Determine the (X, Y) coordinate at the center of the cell enclosing the given text.  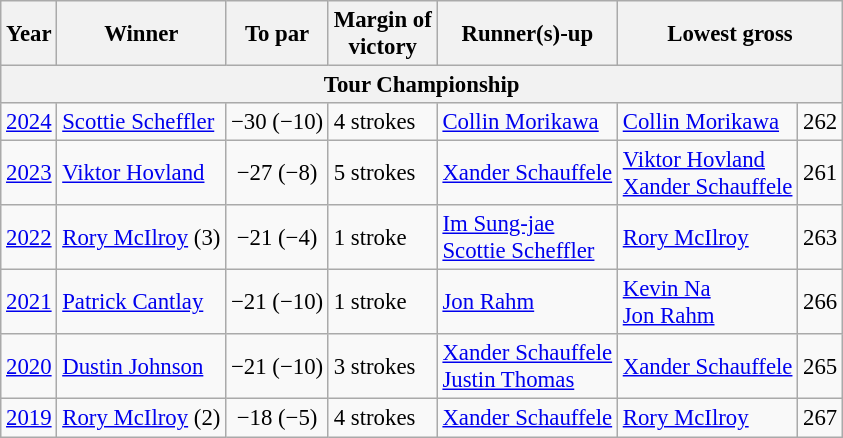
Kevin Na Jon Rahm (707, 302)
5 strokes (382, 174)
263 (820, 238)
Im Sung-jae Scottie Scheffler (527, 238)
261 (820, 174)
Xander Schauffele Justin Thomas (527, 366)
Margin ofvictory (382, 34)
2021 (29, 302)
Tour Championship (422, 85)
−18 (−5) (278, 418)
−27 (−8) (278, 174)
−21 (−4) (278, 238)
262 (820, 122)
Lowest gross (730, 34)
2020 (29, 366)
Runner(s)-up (527, 34)
266 (820, 302)
2022 (29, 238)
3 strokes (382, 366)
2024 (29, 122)
Viktor Hovland Xander Schauffele (707, 174)
267 (820, 418)
265 (820, 366)
Rory McIlroy (2) (142, 418)
Patrick Cantlay (142, 302)
To par (278, 34)
2019 (29, 418)
−30 (−10) (278, 122)
Viktor Hovland (142, 174)
Year (29, 34)
2023 (29, 174)
Dustin Johnson (142, 366)
Jon Rahm (527, 302)
Scottie Scheffler (142, 122)
Winner (142, 34)
Rory McIlroy (3) (142, 238)
